Capture the cell that displays the provided text and extract its [X, Y] central coordinate. 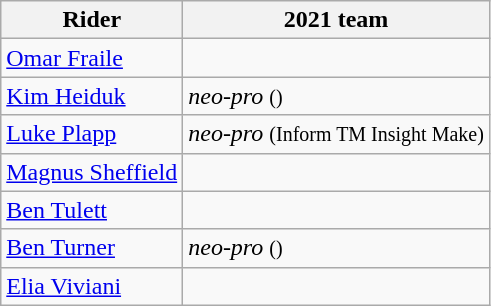
Magnus Sheffield [92, 172]
neo-pro (Inform TM Insight Make) [336, 134]
Omar Fraile [92, 58]
Kim Heiduk [92, 96]
Elia Viviani [92, 286]
Ben Turner [92, 248]
Rider [92, 20]
2021 team [336, 20]
Ben Tulett [92, 210]
Luke Plapp [92, 134]
